From the cell containing the given text, extract its center point as [x, y] coordinate. 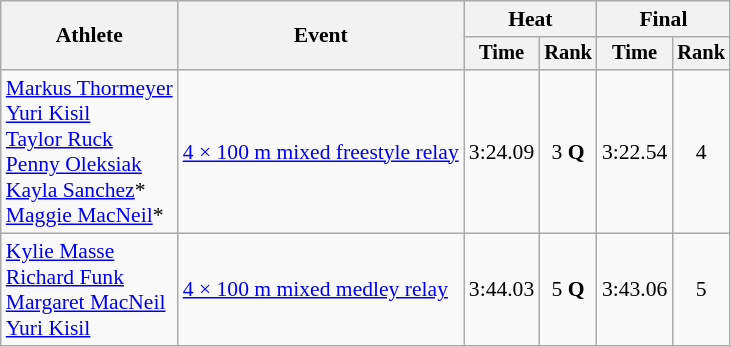
4 × 100 m mixed medley relay [321, 290]
Athlete [90, 36]
4 [701, 152]
5 [701, 290]
4 × 100 m mixed freestyle relay [321, 152]
5 Q [568, 290]
Kylie MasseRichard FunkMargaret MacNeilYuri Kisil [90, 290]
3:22.54 [634, 152]
Final [664, 19]
3 Q [568, 152]
3:24.09 [502, 152]
Markus ThormeyerYuri KisilTaylor RuckPenny OleksiakKayla Sanchez*Maggie MacNeil* [90, 152]
Event [321, 36]
3:43.06 [634, 290]
3:44.03 [502, 290]
Heat [530, 19]
